Detect which cell encompasses the target text, then output its (X, Y) center coordinate. 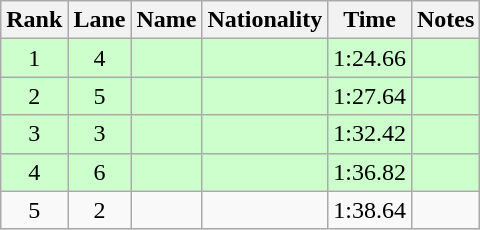
Name (166, 20)
1:32.42 (370, 134)
Lane (100, 20)
1:24.66 (370, 58)
Rank (34, 20)
1:27.64 (370, 96)
Nationality (265, 20)
Notes (445, 20)
1:36.82 (370, 172)
1 (34, 58)
Time (370, 20)
1:38.64 (370, 210)
6 (100, 172)
